Provide the [X, Y] coordinate of the cell's center where the given text is located.  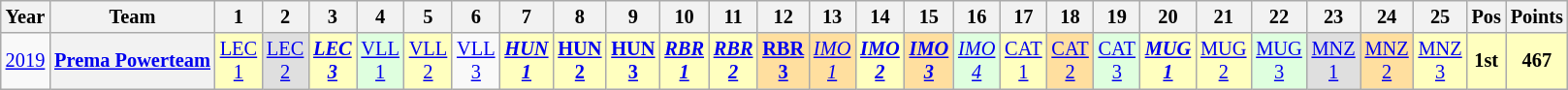
467 [1537, 61]
13 [832, 16]
22 [1278, 16]
CAT1 [1023, 61]
19 [1117, 16]
VLL1 [380, 61]
25 [1441, 16]
15 [929, 16]
CAT2 [1070, 61]
RBR3 [784, 61]
MUG1 [1168, 61]
14 [880, 16]
CAT3 [1117, 61]
Prema Powerteam [132, 61]
HUN2 [580, 61]
HUN1 [526, 61]
21 [1224, 16]
VLL3 [475, 61]
6 [475, 16]
IMO2 [880, 61]
10 [684, 16]
17 [1023, 16]
RBR1 [684, 61]
7 [526, 16]
18 [1070, 16]
MNZ1 [1334, 61]
2019 [25, 61]
IMO4 [976, 61]
LEC1 [239, 61]
RBR2 [733, 61]
Team [132, 16]
HUN3 [632, 61]
11 [733, 16]
Pos [1487, 16]
IMO3 [929, 61]
LEC2 [285, 61]
MNZ2 [1387, 61]
12 [784, 16]
MUG3 [1278, 61]
1 [239, 16]
16 [976, 16]
1st [1487, 61]
IMO1 [832, 61]
MUG2 [1224, 61]
4 [380, 16]
24 [1387, 16]
Points [1537, 16]
MNZ3 [1441, 61]
5 [429, 16]
VLL2 [429, 61]
Year [25, 16]
9 [632, 16]
8 [580, 16]
20 [1168, 16]
2 [285, 16]
LEC3 [332, 61]
23 [1334, 16]
3 [332, 16]
